Output the (x, y) coordinate of the center of the cell containing the given text.  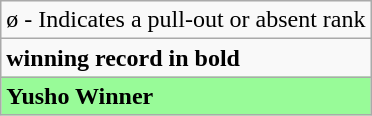
Yusho Winner (186, 96)
winning record in bold (186, 58)
ø - Indicates a pull-out or absent rank (186, 20)
